Identify which cell holds the provided text, then report its [X, Y] central coordinate. 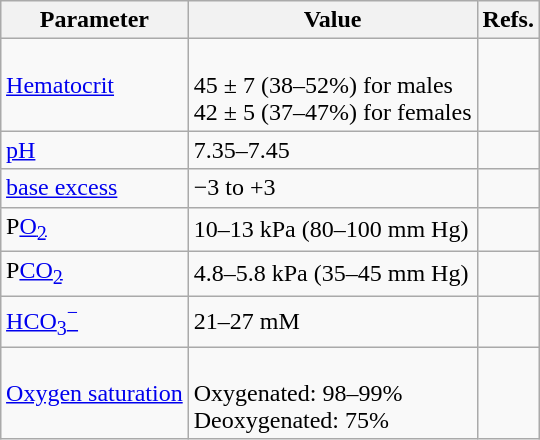
HCO3− [95, 322]
4.8–5.8 kPa (35–45 mm Hg) [332, 273]
Oxygenated: 98–99% Deoxygenated: 75% [332, 393]
−3 to +3 [332, 188]
Oxygen saturation [95, 393]
PCO2 [95, 273]
Hematocrit [95, 85]
Parameter [95, 20]
pH [95, 150]
10–13 kPa (80–100 mm Hg) [332, 229]
45 ± 7 (38–52%) for males 42 ± 5 (37–47%) for females [332, 85]
PO2 [95, 229]
Value [332, 20]
Refs. [508, 20]
7.35–7.45 [332, 150]
21–27 mM [332, 322]
base excess [95, 188]
